Scan for the cell matching the given text and deliver its (x, y) coordinate at center. 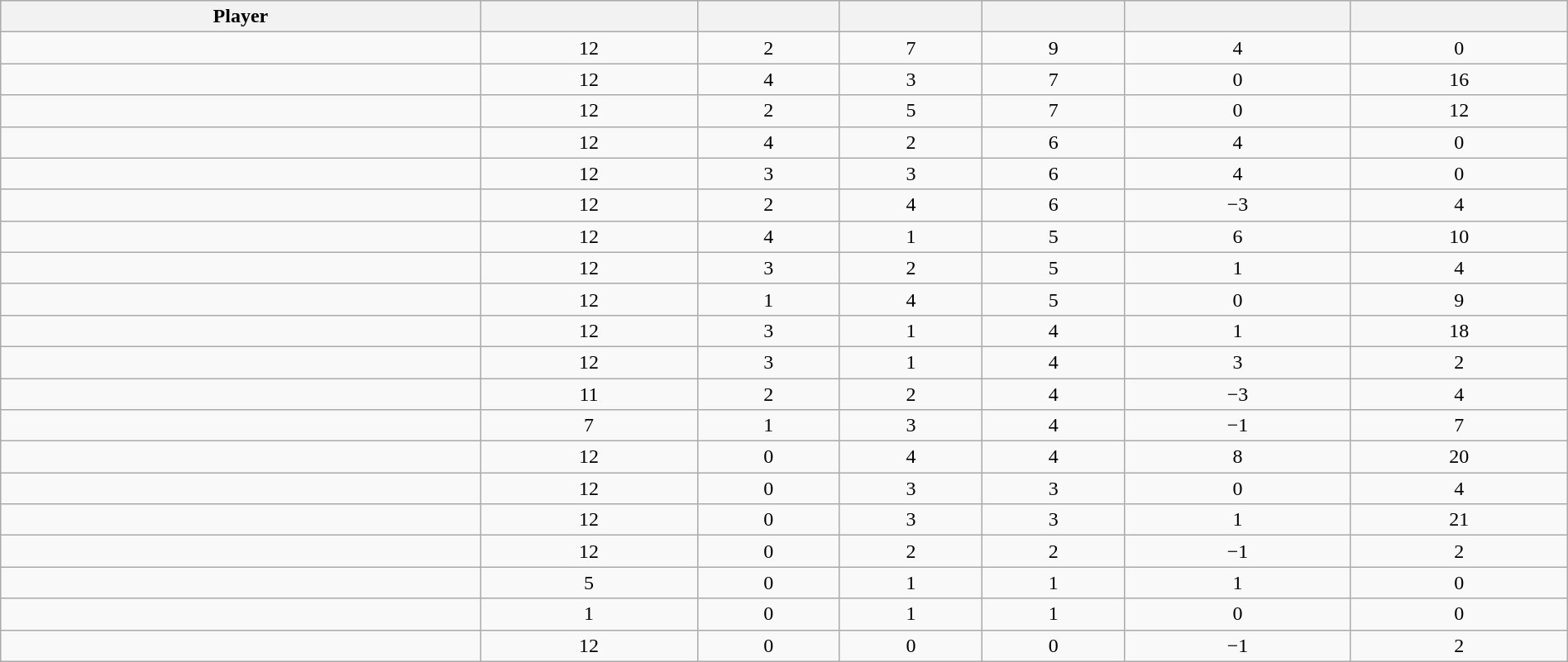
21 (1459, 520)
16 (1459, 79)
8 (1237, 457)
10 (1459, 236)
20 (1459, 457)
Player (241, 17)
18 (1459, 331)
11 (589, 394)
